Identify which cell holds the provided text, then report its (x, y) central coordinate. 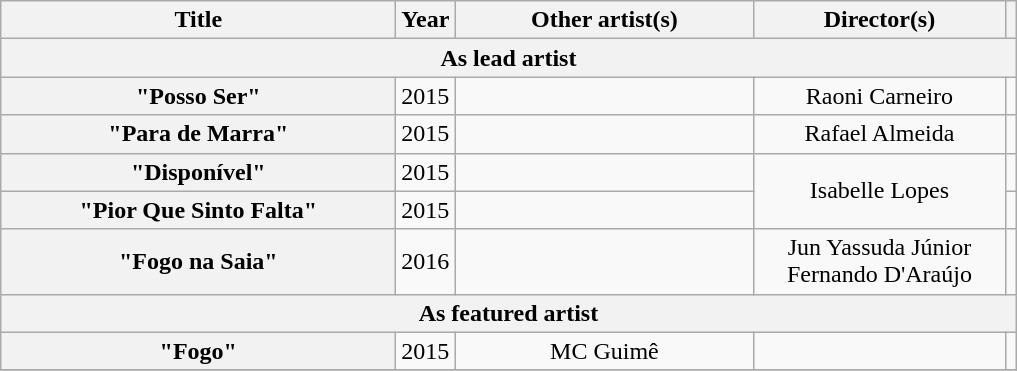
Year (426, 20)
Director(s) (880, 20)
"Disponível" (198, 172)
As lead artist (508, 58)
MC Guimê (604, 351)
"Para de Marra" (198, 134)
"Fogo" (198, 351)
Other artist(s) (604, 20)
"Posso Ser" (198, 96)
Jun Yassuda JúniorFernando D'Araújo (880, 262)
"Pior Que Sinto Falta" (198, 210)
"Fogo na Saia" (198, 262)
Rafael Almeida (880, 134)
Title (198, 20)
Raoni Carneiro (880, 96)
Isabelle Lopes (880, 191)
2016 (426, 262)
As featured artist (508, 313)
